Extract the [X, Y] coordinate from the center of the cell holding the provided text.  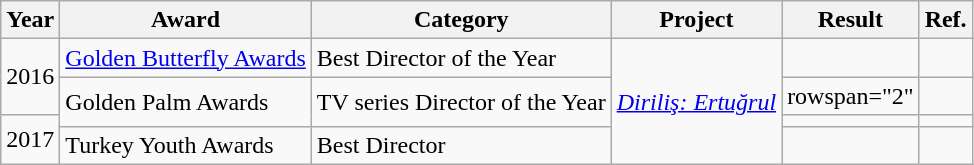
Project [696, 20]
Turkey Youth Awards [186, 145]
Result [851, 20]
Best Director [461, 145]
Diriliş: Ertuğrul [696, 102]
2016 [30, 77]
Category [461, 20]
Ref. [946, 20]
rowspan="2" [851, 96]
Best Director of the Year [461, 58]
Golden Butterfly Awards [186, 58]
Golden Palm Awards [186, 102]
Award [186, 20]
Year [30, 20]
2017 [30, 140]
TV series Director of the Year [461, 102]
